Locate the cell with the specified text and output its (X, Y) center coordinate. 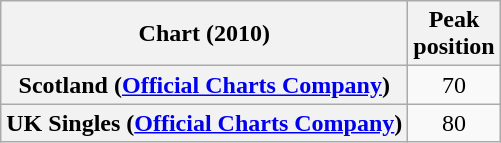
Chart (2010) (204, 34)
Scotland (Official Charts Company) (204, 85)
Peakposition (454, 34)
UK Singles (Official Charts Company) (204, 123)
70 (454, 85)
80 (454, 123)
